Capture the cell that displays the provided text and extract its (X, Y) central coordinate. 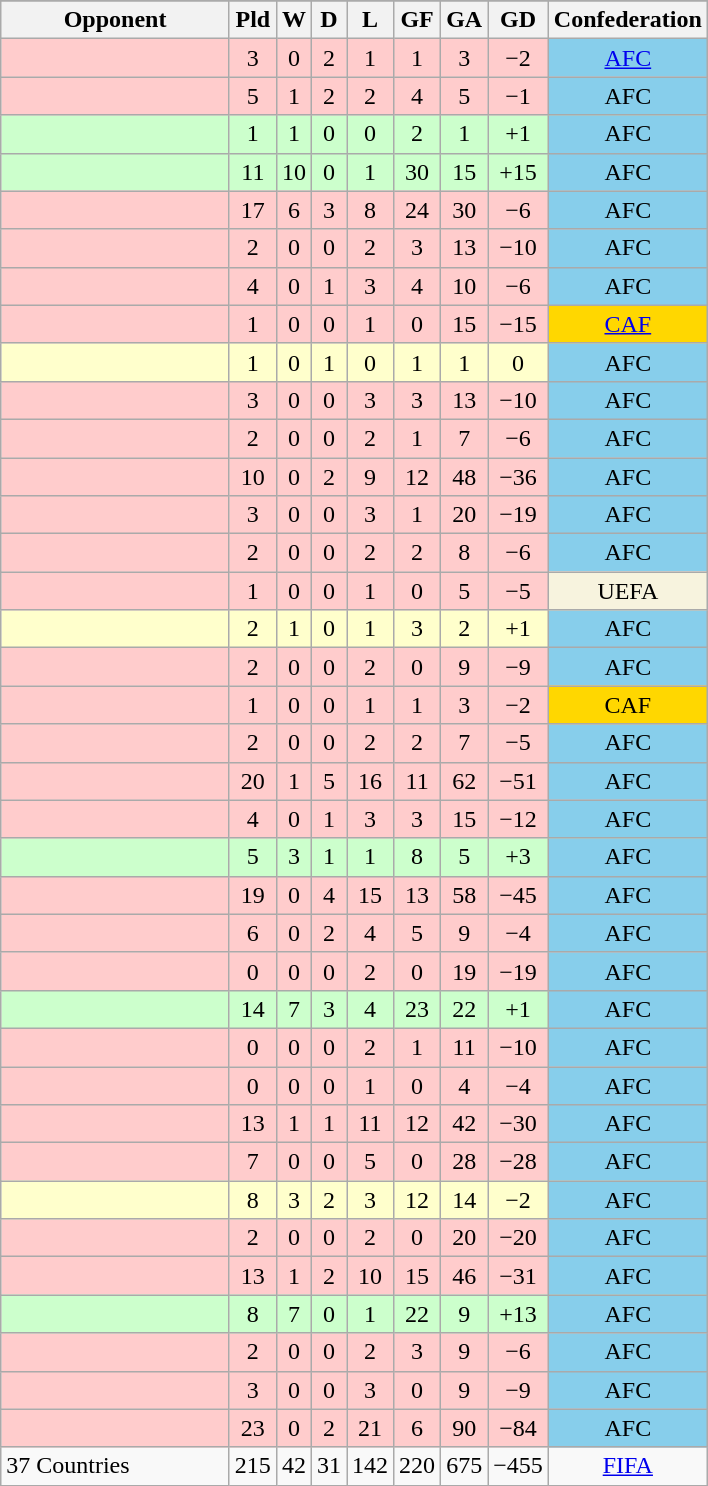
Opponent (116, 20)
46 (464, 1276)
Pld (252, 20)
31 (328, 1466)
L (370, 20)
−20 (518, 1238)
+3 (518, 857)
−45 (518, 895)
GF (418, 20)
28 (464, 1162)
UEFA (628, 591)
16 (370, 781)
−15 (518, 324)
W (294, 20)
−51 (518, 781)
−28 (518, 1162)
142 (370, 1466)
−30 (518, 1124)
220 (418, 1466)
215 (252, 1466)
+15 (518, 172)
−31 (518, 1276)
−36 (518, 477)
37 Countries (116, 1466)
90 (464, 1428)
−1 (518, 96)
24 (418, 210)
48 (464, 477)
GA (464, 20)
+13 (518, 1314)
Confederation (628, 20)
−84 (518, 1428)
−455 (518, 1466)
21 (370, 1428)
675 (464, 1466)
17 (252, 210)
GD (518, 20)
62 (464, 781)
D (328, 20)
58 (464, 895)
FIFA (628, 1466)
−12 (518, 819)
